Identify which cell holds the provided text, then report its (x, y) central coordinate. 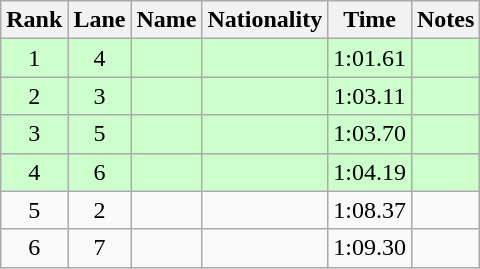
1:01.61 (370, 58)
1 (34, 58)
Lane (100, 20)
1:03.11 (370, 96)
1:08.37 (370, 210)
1:04.19 (370, 172)
Name (166, 20)
Notes (445, 20)
7 (100, 248)
1:09.30 (370, 248)
Rank (34, 20)
Nationality (265, 20)
Time (370, 20)
1:03.70 (370, 134)
